Locate the cell with the specified text and output its (X, Y) center coordinate. 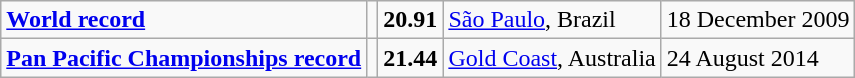
24 August 2014 (758, 58)
São Paulo, Brazil (552, 20)
World record (184, 20)
18 December 2009 (758, 20)
Pan Pacific Championships record (184, 58)
20.91 (410, 20)
Gold Coast, Australia (552, 58)
21.44 (410, 58)
